Determine the (x, y) coordinate at the center of the cell enclosing the given text.  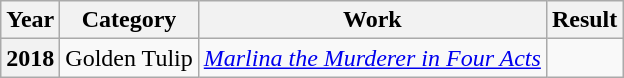
Category (129, 20)
Result (584, 20)
Year (30, 20)
Marlina the Murderer in Four Acts (372, 58)
Work (372, 20)
Golden Tulip (129, 58)
2018 (30, 58)
